Search for the cell housing the specified text and yield its (x, y) center coordinate. 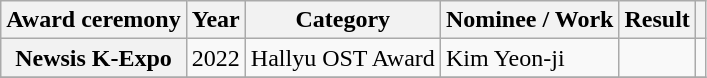
Award ceremony (94, 20)
Category (342, 20)
Kim Yeon-ji (530, 58)
Year (216, 20)
2022 (216, 58)
Nominee / Work (530, 20)
Newsis K-Expo (94, 58)
Hallyu OST Award (342, 58)
Result (657, 20)
